From the cell containing the given text, extract its center point as (X, Y) coordinate. 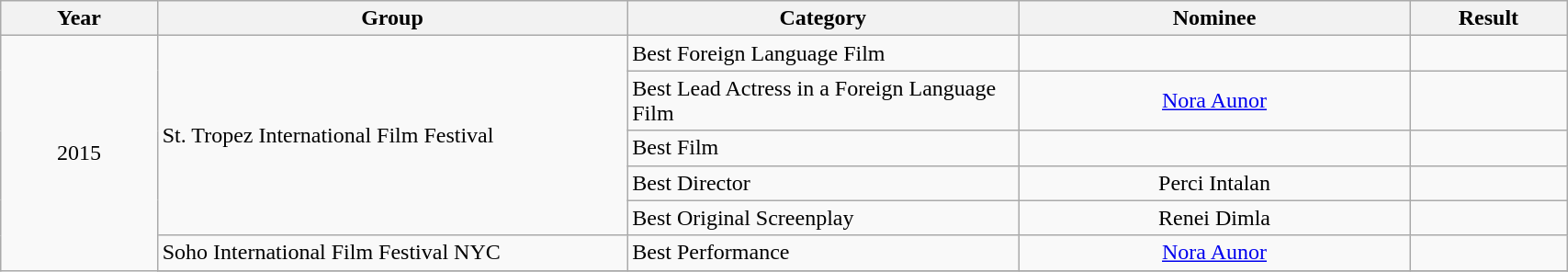
Best Foreign Language Film (823, 53)
Soho International Film Festival NYC (391, 253)
Nominee (1214, 18)
Best Original Screenplay (823, 218)
2015 (79, 153)
Best Director (823, 183)
St. Tropez International Film Festival (391, 136)
Result (1488, 18)
Best Lead Actress in a Foreign Language Film (823, 101)
Renei Dimla (1214, 218)
Category (823, 18)
Perci Intalan (1214, 183)
Year (79, 18)
Group (391, 18)
Best Film (823, 148)
Best Performance (823, 253)
